Return the (X, Y) coordinate for the center point of the cell that contains the specified text.  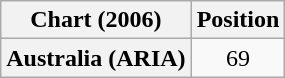
69 (238, 58)
Australia (ARIA) (96, 58)
Chart (2006) (96, 20)
Position (238, 20)
